Extract the [X, Y] coordinate from the center of the cell holding the provided text.  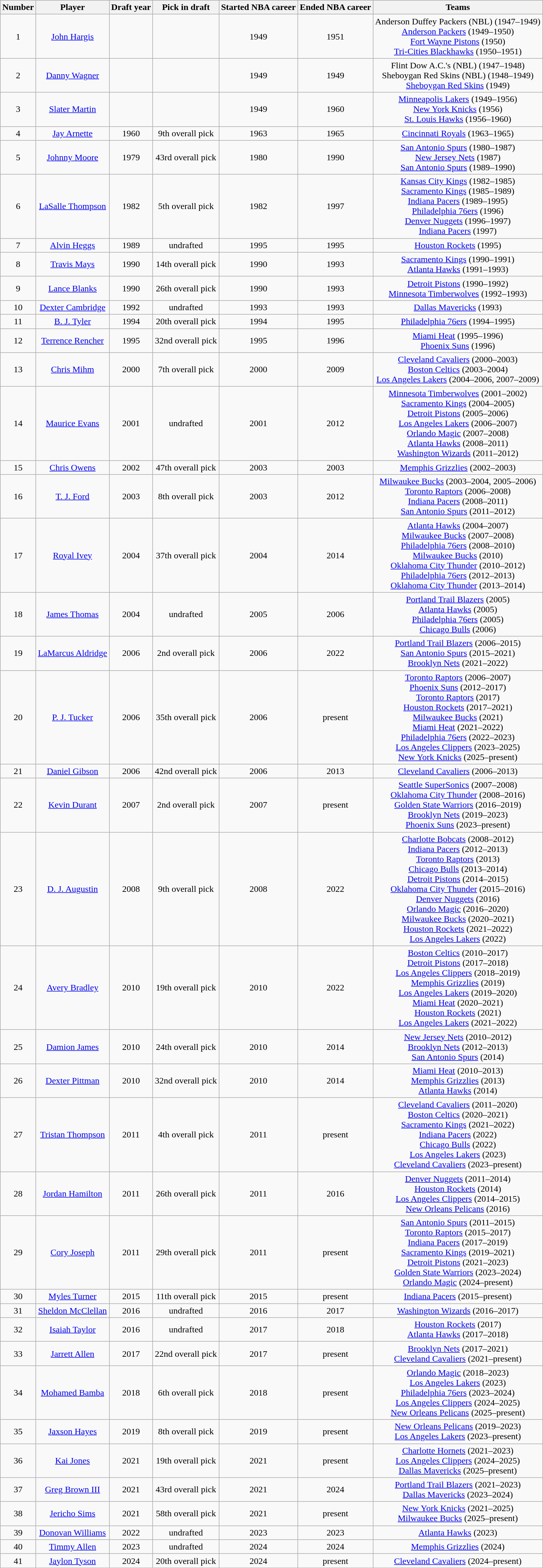
Philadelphia 76ers (1994–1995) [458, 321]
Jay Arnette [72, 133]
Maurice Evans [72, 424]
42nd overall pick [186, 771]
37th overall pick [186, 555]
32 [18, 1329]
Kevin Durant [72, 805]
Indiana Pacers (2015–present) [458, 1297]
John Hargis [72, 36]
47th overall pick [186, 468]
Flint Dow A.C.'s (NBL) (1947–1948) Sheboygan Red Skins (NBL) (1948–1949) Sheboygan Red Skins (1949) [458, 75]
LaSalle Thompson [72, 206]
2 [18, 75]
Royal Ivey [72, 555]
5th overall pick [186, 206]
Started NBA career [259, 7]
12 [18, 340]
28 [18, 1194]
4 [18, 133]
13 [18, 370]
22 [18, 805]
14 [18, 424]
New York Knicks (2021–2025) Milwaukee Bucks (2025–present) [458, 1513]
Danny Wagner [72, 75]
18 [18, 614]
1989 [131, 245]
Houston Rockets (1995) [458, 245]
P. J. Tucker [72, 717]
Ended NBA career [335, 7]
6 [18, 206]
10 [18, 307]
Chris Mihm [72, 370]
15 [18, 468]
Player [72, 7]
25 [18, 1047]
1997 [335, 206]
New Orleans Pelicans (2019–2023) Los Angeles Lakers (2023–present) [458, 1431]
Denver Nuggets (2011–2014) Houston Rockets (2014) Los Angeles Clippers (2014–2015) New Orleans Pelicans (2016) [458, 1194]
Cleveland Cavaliers (2024–present) [458, 1561]
29th overall pick [186, 1253]
Chris Owens [72, 468]
Travis Mays [72, 264]
14th overall pick [186, 264]
Miami Heat (1995–1996) Phoenix Suns (1996) [458, 340]
T. J. Ford [72, 496]
1996 [335, 340]
Johnny Moore [72, 157]
Kai Jones [72, 1461]
Tristan Thompson [72, 1134]
11 [18, 321]
Daniel Gibson [72, 771]
26 [18, 1081]
19 [18, 653]
Charlotte Hornets (2021–2023) Los Angeles Clippers (2024–2025) Dallas Mavericks (2025–present) [458, 1461]
39 [18, 1533]
Cory Joseph [72, 1253]
Memphis Grizzlies (2024) [458, 1547]
1951 [335, 36]
22nd overall pick [186, 1354]
58th overall pick [186, 1513]
Jericho Sims [72, 1513]
8 [18, 264]
37 [18, 1490]
1980 [259, 157]
Terrence Rencher [72, 340]
Donovan Williams [72, 1533]
17 [18, 555]
Number [18, 7]
20 [18, 717]
24 [18, 987]
Damion James [72, 1047]
35th overall pick [186, 717]
LaMarcus Aldridge [72, 653]
2013 [335, 771]
1965 [335, 133]
B. J. Tyler [72, 321]
James Thomas [72, 614]
Houston Rockets (2017) Atlanta Hawks (2017–2018) [458, 1329]
2005 [259, 614]
41 [18, 1561]
Greg Brown III [72, 1490]
Myles Turner [72, 1297]
4th overall pick [186, 1134]
Brooklyn Nets (2017–2021) Cleveland Cavaliers (2021–present) [458, 1354]
Dexter Pittman [72, 1081]
Mohamed Bamba [72, 1393]
Alvin Heggs [72, 245]
7 [18, 245]
Memphis Grizzlies (2002–2003) [458, 468]
9 [18, 288]
1963 [259, 133]
Lance Blanks [72, 288]
Dexter Cambridge [72, 307]
Jarrett Allen [72, 1354]
7th overall pick [186, 370]
Teams [458, 7]
Jaylon Tyson [72, 1561]
34 [18, 1393]
11th overall pick [186, 1297]
Jaxson Hayes [72, 1431]
33 [18, 1354]
Cincinnati Royals (1963–1965) [458, 133]
24th overall pick [186, 1047]
29 [18, 1253]
38 [18, 1513]
Dallas Mavericks (1993) [458, 307]
Portland Trail Blazers (2006–2015) San Antonio Spurs (2015–2021) Brooklyn Nets (2021–2022) [458, 653]
Portland Trail Blazers (2005) Atlanta Hawks (2005) Philadelphia 76ers (2005) Chicago Bulls (2006) [458, 614]
35 [18, 1431]
San Antonio Spurs (1980–1987) New Jersey Nets (1987) San Antonio Spurs (1989–1990) [458, 157]
5 [18, 157]
Minneapolis Lakers (1949–1956) New York Knicks (1956) St. Louis Hawks (1956–1960) [458, 109]
Slater Martin [72, 109]
Milwaukee Bucks (2003–2004, 2005–2006) Toronto Raptors (2006–2008) Indiana Pacers (2008–2011) San Antonio Spurs (2011–2012) [458, 496]
Draft year [131, 7]
30 [18, 1297]
Pick in draft [186, 7]
Sacramento Kings (1990–1991) Atlanta Hawks (1991–1993) [458, 264]
23 [18, 889]
1979 [131, 157]
36 [18, 1461]
Cleveland Cavaliers (2006–2013) [458, 771]
Miami Heat (2010–2013) Memphis Grizzlies (2013) Atlanta Hawks (2014) [458, 1081]
21 [18, 771]
D. J. Augustin [72, 889]
27 [18, 1134]
Isaiah Taylor [72, 1329]
6th overall pick [186, 1393]
Avery Bradley [72, 987]
Sheldon McClellan [72, 1311]
Cleveland Cavaliers (2000–2003) Boston Celtics (2003–2004) Los Angeles Lakers (2004–2006, 2007–2009) [458, 370]
Detroit Pistons (1990–1992) Minnesota Timberwolves (1992–1993) [458, 288]
Atlanta Hawks (2023) [458, 1533]
2009 [335, 370]
2002 [131, 468]
Portland Trail Blazers (2021–2023) Dallas Mavericks (2023–2024) [458, 1490]
1992 [131, 307]
Timmy Allen [72, 1547]
16 [18, 496]
31 [18, 1311]
1 [18, 36]
New Jersey Nets (2010–2012) Brooklyn Nets (2012–2013) San Antonio Spurs (2014) [458, 1047]
Jordan Hamilton [72, 1194]
3 [18, 109]
Anderson Duffey Packers (NBL) (1947–1949) Anderson Packers (1949–1950) Fort Wayne Pistons (1950) Tri-Cities Blackhawks (1950–1951) [458, 36]
Washington Wizards (2016–2017) [458, 1311]
40 [18, 1547]
